Output the [x, y] coordinate of the center of the cell containing the given text.  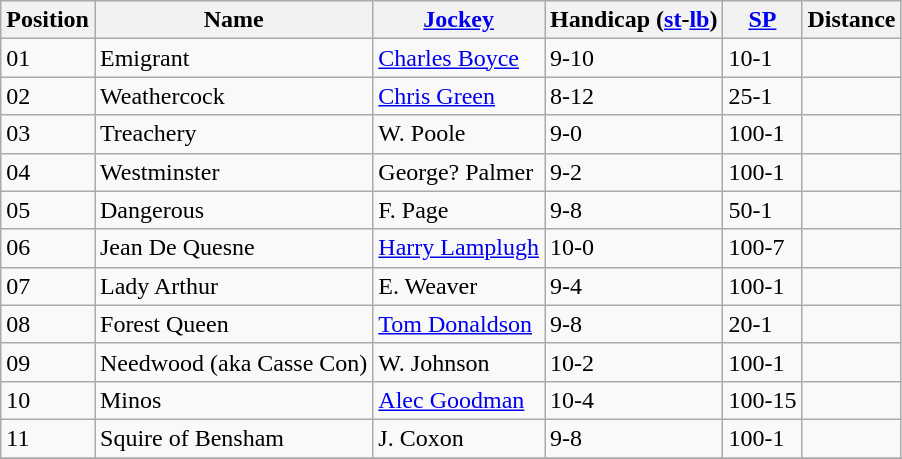
06 [48, 248]
9-0 [633, 134]
10-4 [633, 400]
Jean De Quesne [233, 248]
100-15 [762, 400]
W. Poole [459, 134]
10-1 [762, 58]
Charles Boyce [459, 58]
J. Coxon [459, 438]
Emigrant [233, 58]
Distance [852, 20]
Minos [233, 400]
Harry Lamplugh [459, 248]
11 [48, 438]
25-1 [762, 96]
09 [48, 362]
9-10 [633, 58]
George? Palmer [459, 172]
Tom Donaldson [459, 324]
Alec Goodman [459, 400]
Jockey [459, 20]
01 [48, 58]
E. Weaver [459, 286]
Squire of Bensham [233, 438]
Position [48, 20]
Chris Green [459, 96]
Westminster [233, 172]
04 [48, 172]
07 [48, 286]
9-4 [633, 286]
Dangerous [233, 210]
8-12 [633, 96]
Weathercock [233, 96]
Treachery [233, 134]
Needwood (aka Casse Con) [233, 362]
W. Johnson [459, 362]
20-1 [762, 324]
50-1 [762, 210]
10-0 [633, 248]
Forest Queen [233, 324]
10 [48, 400]
SP [762, 20]
Name [233, 20]
02 [48, 96]
05 [48, 210]
F. Page [459, 210]
100-7 [762, 248]
10-2 [633, 362]
08 [48, 324]
Lady Arthur [233, 286]
9-2 [633, 172]
03 [48, 134]
Handicap (st-lb) [633, 20]
